Detect which cell encompasses the target text, then output its (x, y) center coordinate. 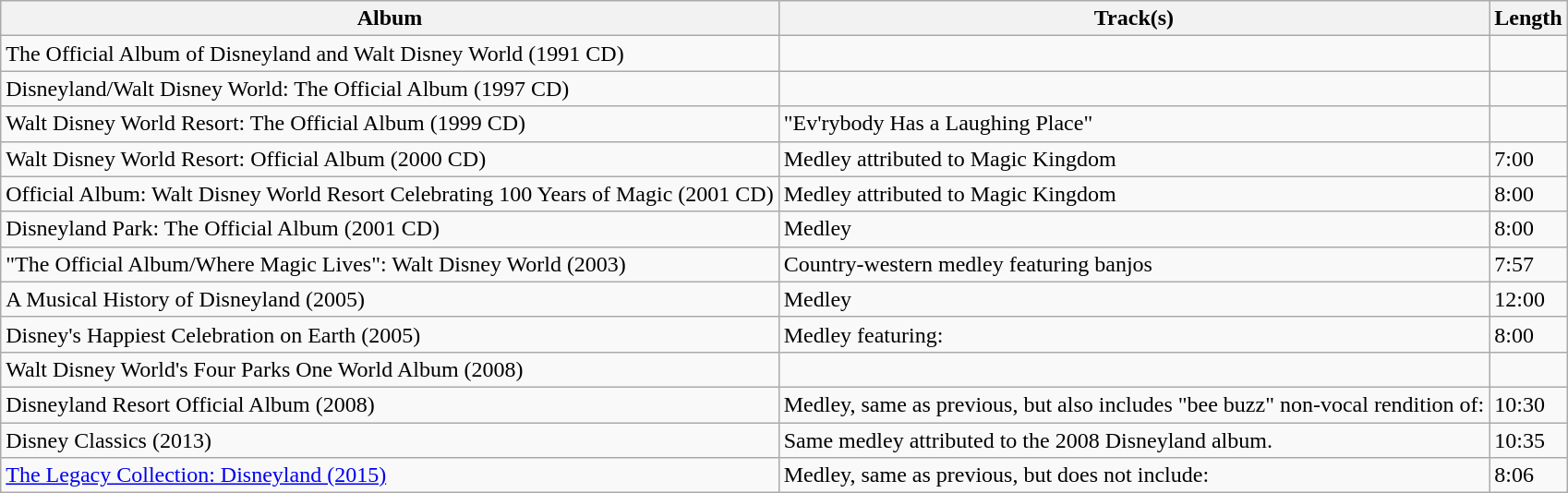
Disneyland Resort Official Album (2008) (390, 404)
Disneyland Park: The Official Album (2001 CD) (390, 229)
Length (1528, 18)
10:30 (1528, 404)
A Musical History of Disneyland (2005) (390, 299)
Walt Disney World Resort: Official Album (2000 CD) (390, 159)
Walt Disney World Resort: The Official Album (1999 CD) (390, 124)
Walt Disney World's Four Parks One World Album (2008) (390, 369)
Album (390, 18)
12:00 (1528, 299)
8:06 (1528, 475)
10:35 (1528, 440)
Country-western medley featuring banjos (1134, 264)
7:00 (1528, 159)
Medley, same as previous, but does not include: (1134, 475)
"The Official Album/Where Magic Lives": Walt Disney World (2003) (390, 264)
Track(s) (1134, 18)
Disney Classics (2013) (390, 440)
Official Album: Walt Disney World Resort Celebrating 100 Years of Magic (2001 CD) (390, 194)
Medley, same as previous, but also includes "bee buzz" non-vocal rendition of: (1134, 404)
"Ev'rybody Has a Laughing Place" (1134, 124)
The Official Album of Disneyland and Walt Disney World (1991 CD) (390, 54)
The Legacy Collection: Disneyland (2015) (390, 475)
Disneyland/Walt Disney World: The Official Album (1997 CD) (390, 89)
Medley featuring: (1134, 334)
Same medley attributed to the 2008 Disneyland album. (1134, 440)
7:57 (1528, 264)
Disney's Happiest Celebration on Earth (2005) (390, 334)
